Find where the given text appears and provide that cell's center as (x, y) coordinate. 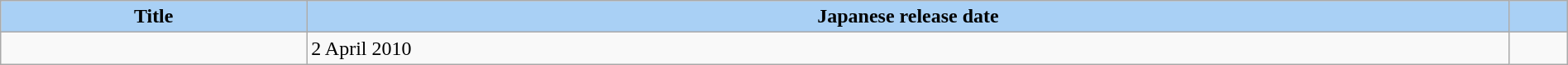
Title (154, 17)
2 April 2010 (908, 48)
Japanese release date (908, 17)
